Determine the (x, y) coordinate at the center of the cell enclosing the given text.  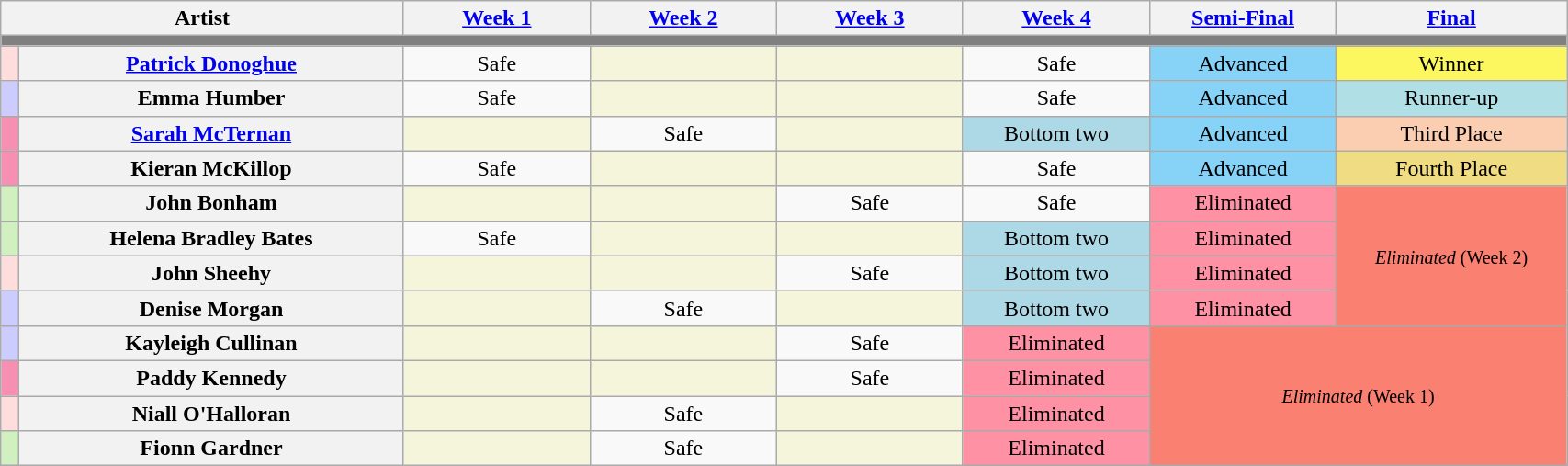
Semi-Final (1244, 18)
Patrick Donoghue (211, 63)
John Bonham (211, 203)
Paddy Kennedy (211, 378)
Kieran McKillop (211, 168)
Week 2 (683, 18)
Artist (202, 18)
Week 4 (1056, 18)
Emma Humber (211, 98)
Fionn Gardner (211, 449)
Fourth Place (1451, 168)
Winner (1451, 63)
Helena Bradley Bates (211, 238)
Sarah McTernan (211, 133)
Denise Morgan (211, 308)
Eliminated (Week 2) (1451, 256)
Niall O'Halloran (211, 413)
Week 1 (496, 18)
Week 3 (869, 18)
Final (1451, 18)
Third Place (1451, 133)
Runner-up (1451, 98)
Kayleigh Cullinan (211, 343)
John Sheehy (211, 273)
Eliminated (Week 1) (1359, 395)
